Locate the cell with the specified text and output its (x, y) center coordinate. 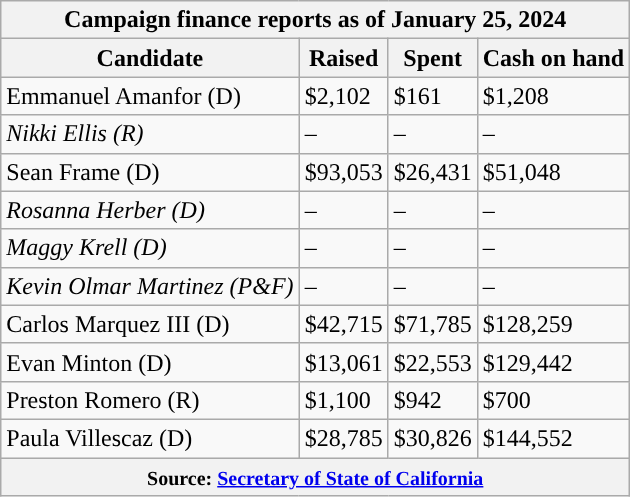
Sean Frame (D) (150, 172)
$30,826 (432, 438)
Raised (344, 58)
$700 (553, 400)
$71,785 (432, 324)
$13,061 (344, 362)
Candidate (150, 58)
Evan Minton (D) (150, 362)
Source: Secretary of State of California (316, 477)
Rosanna Herber (D) (150, 210)
$93,053 (344, 172)
Preston Romero (R) (150, 400)
$28,785 (344, 438)
Spent (432, 58)
Campaign finance reports as of January 25, 2024 (316, 20)
$51,048 (553, 172)
$1,100 (344, 400)
$129,442 (553, 362)
Emmanuel Amanfor (D) (150, 96)
$161 (432, 96)
$22,553 (432, 362)
Paula Villescaz (D) (150, 438)
$144,552 (553, 438)
Cash on hand (553, 58)
$42,715 (344, 324)
$1,208 (553, 96)
Kevin Olmar Martinez (P&F) (150, 286)
Carlos Marquez III (D) (150, 324)
$26,431 (432, 172)
Nikki Ellis (R) (150, 134)
$2,102 (344, 96)
$128,259 (553, 324)
Maggy Krell (D) (150, 248)
$942 (432, 400)
